Pinpoint the cell where the given text exists, returning its (x, y) midpoint coordinate. 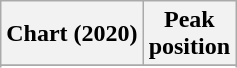
Peakposition (189, 34)
Chart (2020) (72, 34)
